Find where the given text appears and provide that cell's center as [X, Y] coordinate. 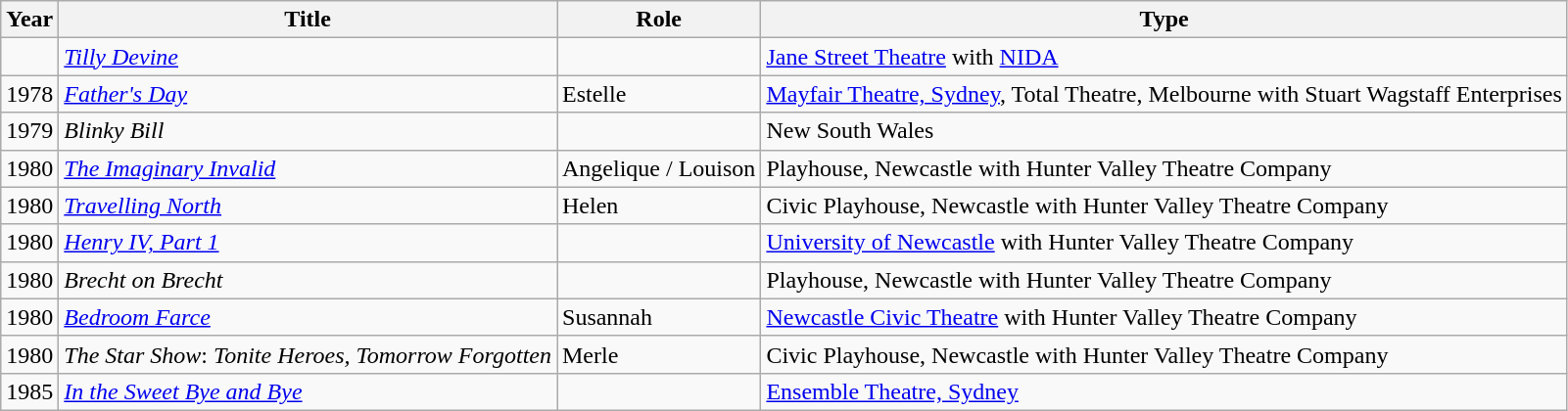
Bedroom Farce [308, 317]
The Imaginary Invalid [308, 168]
Father's Day [308, 94]
1979 [29, 131]
1978 [29, 94]
Role [658, 20]
New South Wales [1164, 131]
Brecht on Brecht [308, 280]
The Star Show: Tonite Heroes, Tomorrow Forgotten [308, 354]
Tilly Devine [308, 57]
Travelling North [308, 205]
Year [29, 20]
Henry IV, Part 1 [308, 243]
Type [1164, 20]
University of Newcastle with Hunter Valley Theatre Company [1164, 243]
Merle [658, 354]
Estelle [658, 94]
Title [308, 20]
Jane Street Theatre with NIDA [1164, 57]
In the Sweet Bye and Bye [308, 391]
Angelique / Louison [658, 168]
Newcastle Civic Theatre with Hunter Valley Theatre Company [1164, 317]
Helen [658, 205]
1985 [29, 391]
Ensemble Theatre, Sydney [1164, 391]
Susannah [658, 317]
Blinky Bill [308, 131]
Mayfair Theatre, Sydney, Total Theatre, Melbourne with Stuart Wagstaff Enterprises [1164, 94]
